For the text-containing cell, return its midpoint in (X, Y) coordinate format. 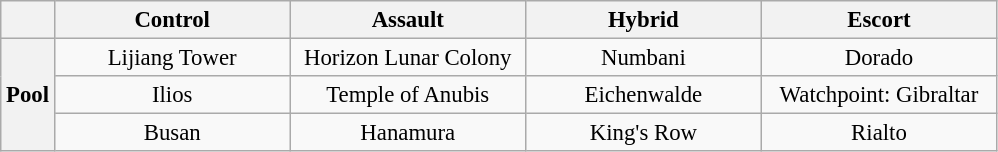
Watchpoint: Gibraltar (879, 95)
King's Row (644, 133)
Escort (879, 20)
Temple of Anubis (408, 95)
Control (172, 20)
Assault (408, 20)
Pool (28, 96)
Horizon Lunar Colony (408, 58)
Busan (172, 133)
Hanamura (408, 133)
Hybrid (644, 20)
Dorado (879, 58)
Rialto (879, 133)
Lijiang Tower (172, 58)
Eichenwalde (644, 95)
Ilios (172, 95)
Numbani (644, 58)
